From the cell containing the given text, extract its center point as [x, y] coordinate. 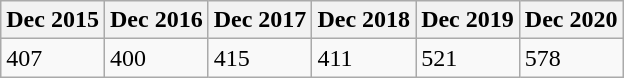
407 [53, 58]
521 [468, 58]
Dec 2019 [468, 20]
Dec 2017 [260, 20]
415 [260, 58]
411 [364, 58]
Dec 2015 [53, 20]
578 [571, 58]
Dec 2016 [156, 20]
Dec 2018 [364, 20]
400 [156, 58]
Dec 2020 [571, 20]
